Extract the [x, y] coordinate from the center of the cell holding the provided text.  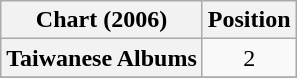
2 [249, 58]
Taiwanese Albums [102, 58]
Chart (2006) [102, 20]
Position [249, 20]
